From the cell containing the given text, extract its center point as [x, y] coordinate. 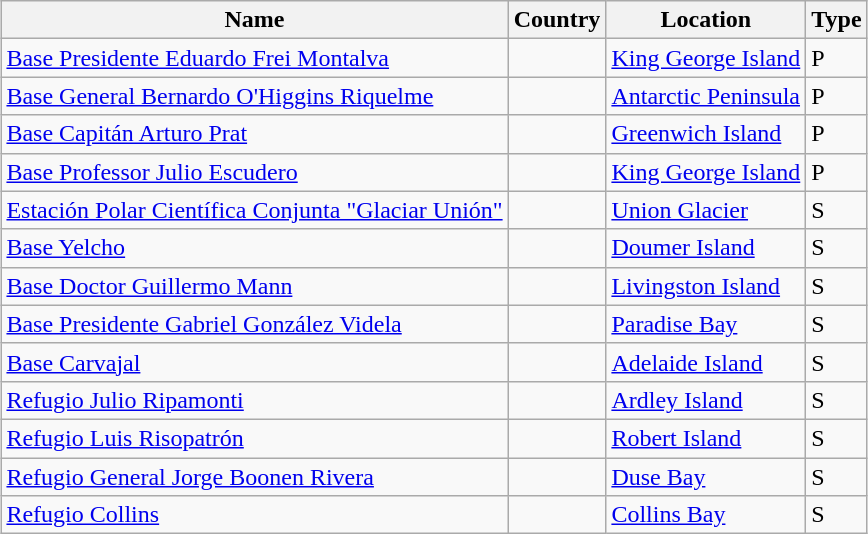
Refugio Luis Risopatrón [254, 438]
Base Presidente Eduardo Frei Montalva [254, 58]
Ardley Island [706, 400]
Livingston Island [706, 286]
Base Professor Julio Escudero [254, 172]
Refugio General Jorge Boonen Rivera [254, 477]
Antarctic Peninsula [706, 96]
Country [557, 20]
Base Carvajal [254, 362]
Base Presidente Gabriel González Videla [254, 324]
Doumer Island [706, 248]
Collins Bay [706, 515]
Refugio Julio Ripamonti [254, 400]
Base General Bernardo O'Higgins Riquelme [254, 96]
Union Glacier [706, 210]
Greenwich Island [706, 134]
Adelaide Island [706, 362]
Base Yelcho [254, 248]
Location [706, 20]
Robert Island [706, 438]
Paradise Bay [706, 324]
Base Capitán Arturo Prat [254, 134]
Estación Polar Científica Conjunta "Glaciar Unión" [254, 210]
Name [254, 20]
Refugio Collins [254, 515]
Duse Bay [706, 477]
Base Doctor Guillermo Mann [254, 286]
Type [836, 20]
